Provide the [X, Y] coordinate of the cell's center where the given text is located.  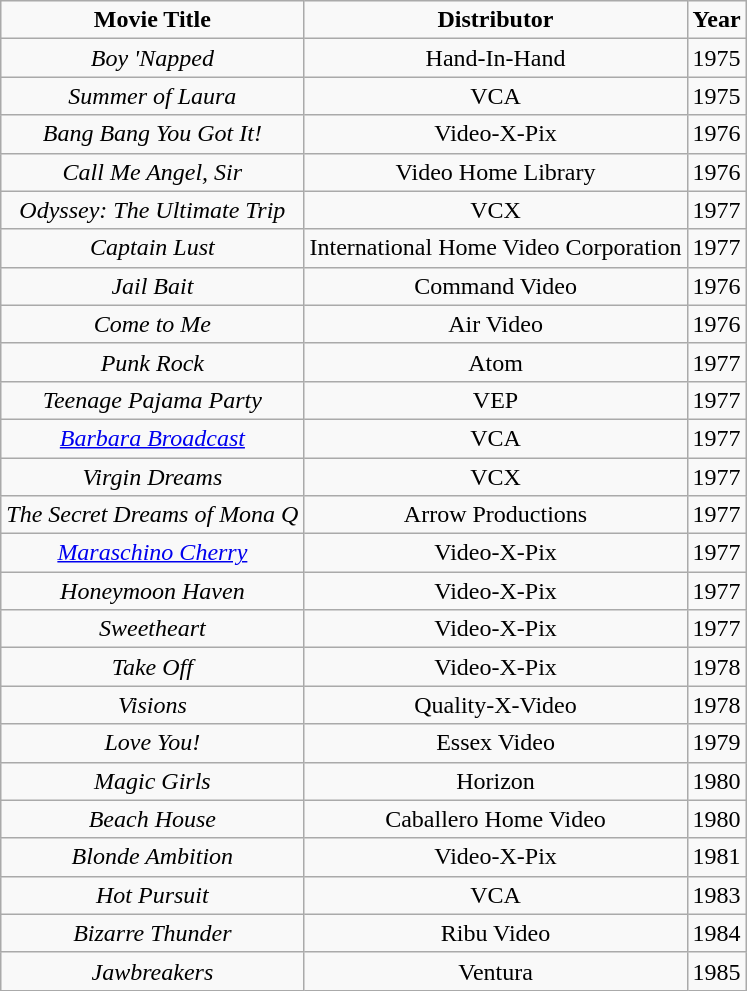
Visions [152, 705]
1983 [716, 895]
Air Video [496, 324]
Barbara Broadcast [152, 438]
Boy 'Napped [152, 58]
Punk Rock [152, 362]
The Secret Dreams of Mona Q [152, 515]
Ventura [496, 971]
Honeymoon Haven [152, 591]
1984 [716, 933]
Essex Video [496, 743]
Come to Me [152, 324]
Call Me Angel, Sir [152, 172]
Love You! [152, 743]
VEP [496, 400]
Odyssey: The Ultimate Trip [152, 210]
Bizarre Thunder [152, 933]
1979 [716, 743]
Horizon [496, 781]
Summer of Laura [152, 96]
Jawbreakers [152, 971]
Ribu Video [496, 933]
Bang Bang You Got It! [152, 134]
1981 [716, 857]
Captain Lust [152, 248]
1985 [716, 971]
Command Video [496, 286]
Virgin Dreams [152, 477]
Take Off [152, 667]
Movie Title [152, 20]
Blonde Ambition [152, 857]
Caballero Home Video [496, 819]
International Home Video Corporation [496, 248]
Teenage Pajama Party [152, 400]
Atom [496, 362]
Magic Girls [152, 781]
Beach House [152, 819]
Sweetheart [152, 629]
Arrow Productions [496, 515]
Maraschino Cherry [152, 553]
Distributor [496, 20]
Video Home Library [496, 172]
Hot Pursuit [152, 895]
Year [716, 20]
Hand-In-Hand [496, 58]
Quality-X-Video [496, 705]
Jail Bait [152, 286]
